Identify which cell holds the provided text, then report its (X, Y) central coordinate. 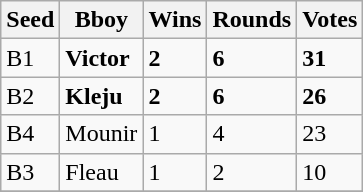
26 (330, 96)
23 (330, 134)
B3 (30, 172)
10 (330, 172)
Rounds (252, 20)
B1 (30, 58)
B2 (30, 96)
Fleau (102, 172)
Mounir (102, 134)
Bboy (102, 20)
Victor (102, 58)
31 (330, 58)
B4 (30, 134)
Wins (175, 20)
Seed (30, 20)
Votes (330, 20)
4 (252, 134)
Kleju (102, 96)
